Search for the cell housing the specified text and yield its [x, y] center coordinate. 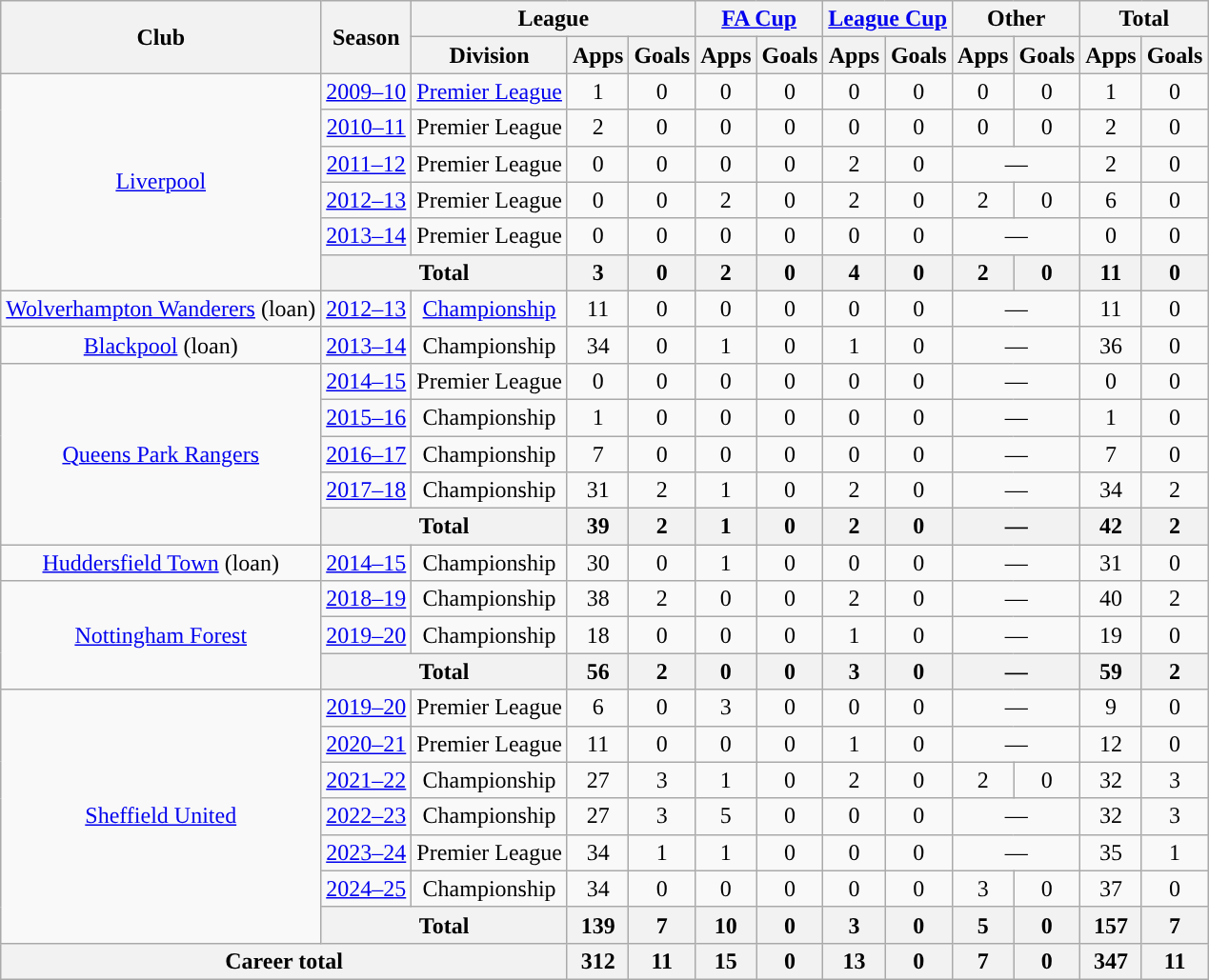
30 [597, 563]
2009–10 [366, 91]
4 [854, 272]
2017–18 [366, 490]
2021–22 [366, 780]
139 [597, 925]
Division [490, 55]
2023–24 [366, 852]
Liverpool [161, 182]
League [554, 19]
FA Cup [759, 19]
35 [1111, 852]
Nottingham Forest [161, 635]
League Cup [888, 19]
Blackpool (loan) [161, 345]
Wolverhampton Wanderers (loan) [161, 309]
Season [366, 37]
Other [1017, 19]
56 [597, 671]
9 [1111, 708]
40 [1111, 599]
2024–25 [366, 889]
Queens Park Rangers [161, 453]
37 [1111, 889]
15 [726, 961]
2022–23 [366, 816]
312 [597, 961]
Sheffield United [161, 816]
2018–19 [366, 599]
2020–21 [366, 744]
12 [1111, 744]
Career total [284, 961]
36 [1111, 345]
10 [726, 925]
157 [1111, 925]
13 [854, 961]
2015–16 [366, 417]
2016–17 [366, 454]
Huddersfield Town (loan) [161, 563]
59 [1111, 671]
18 [597, 635]
38 [597, 599]
347 [1111, 961]
39 [597, 527]
19 [1111, 635]
2011–12 [366, 164]
Club [161, 37]
42 [1111, 527]
2010–11 [366, 128]
